Output the [X, Y] coordinate of the center of the cell containing the given text.  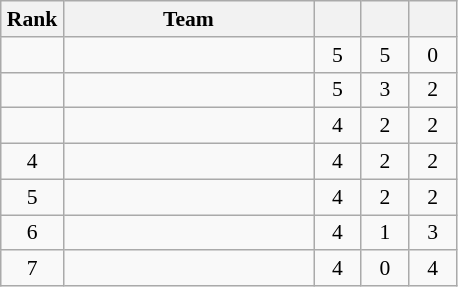
1 [385, 233]
7 [32, 269]
Rank [32, 19]
Team [188, 19]
6 [32, 233]
